Return the (X, Y) coordinate for the center point of the cell that contains the specified text.  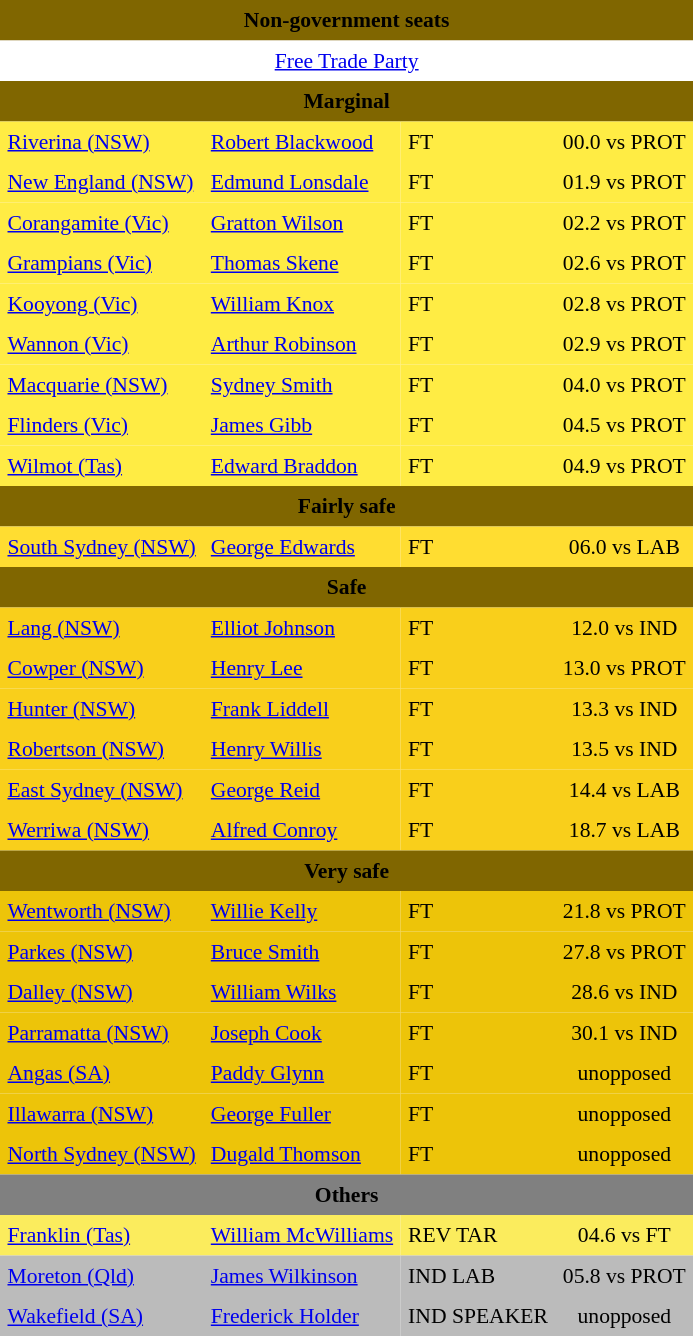
Dugald Thomson (302, 1154)
28.6 vs IND (624, 992)
Cowper (NSW) (102, 668)
Parkes (NSW) (102, 951)
12.0 vs IND (624, 627)
Others (346, 1194)
13.0 vs PROT (624, 668)
05.8 vs PROT (624, 1275)
Arthur Robinson (302, 344)
Alfred Conroy (302, 830)
Lang (NSW) (102, 627)
Willie Kelly (302, 911)
Hunter (NSW) (102, 708)
27.8 vs PROT (624, 951)
Dalley (NSW) (102, 992)
02.6 vs PROT (624, 263)
Joseph Cook (302, 1032)
Henry Willis (302, 749)
04.5 vs PROT (624, 425)
Parramatta (NSW) (102, 1032)
Grampians (Vic) (102, 263)
Riverina (NSW) (102, 141)
IND SPEAKER (478, 1316)
East Sydney (NSW) (102, 789)
13.3 vs IND (624, 708)
06.0 vs LAB (624, 546)
Thomas Skene (302, 263)
William Knox (302, 303)
18.7 vs LAB (624, 830)
Kooyong (Vic) (102, 303)
Wentworth (NSW) (102, 911)
00.0 vs PROT (624, 141)
30.1 vs IND (624, 1032)
South Sydney (NSW) (102, 546)
04.0 vs PROT (624, 384)
Sydney Smith (302, 384)
Macquarie (NSW) (102, 384)
North Sydney (NSW) (102, 1154)
01.9 vs PROT (624, 182)
Free Trade Party (346, 60)
04.6 vs FT (624, 1235)
Bruce Smith (302, 951)
Robert Blackwood (302, 141)
Wannon (Vic) (102, 344)
Paddy Glynn (302, 1073)
James Wilkinson (302, 1275)
Frank Liddell (302, 708)
Fairly safe (346, 506)
IND LAB (478, 1275)
James Gibb (302, 425)
Safe (346, 587)
02.9 vs PROT (624, 344)
Moreton (Qld) (102, 1275)
13.5 vs IND (624, 749)
William Wilks (302, 992)
REV TAR (478, 1235)
14.4 vs LAB (624, 789)
Illawarra (NSW) (102, 1113)
Flinders (Vic) (102, 425)
Very safe (346, 870)
William McWilliams (302, 1235)
Franklin (Tas) (102, 1235)
George Edwards (302, 546)
Wakefield (SA) (102, 1316)
George Fuller (302, 1113)
Corangamite (Vic) (102, 222)
04.9 vs PROT (624, 465)
Angas (SA) (102, 1073)
02.8 vs PROT (624, 303)
21.8 vs PROT (624, 911)
Gratton Wilson (302, 222)
Frederick Holder (302, 1316)
New England (NSW) (102, 182)
Edmund Lonsdale (302, 182)
Wilmot (Tas) (102, 465)
Marginal (346, 101)
Non-government seats (346, 20)
Edward Braddon (302, 465)
02.2 vs PROT (624, 222)
Henry Lee (302, 668)
George Reid (302, 789)
Robertson (NSW) (102, 749)
Elliot Johnson (302, 627)
Werriwa (NSW) (102, 830)
